Pinpoint the cell where the given text exists, returning its (X, Y) midpoint coordinate. 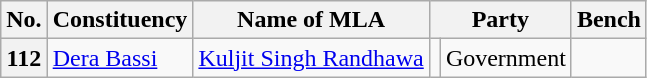
Party (500, 20)
Government (506, 58)
Constituency (120, 20)
Name of MLA (311, 20)
Bench (608, 20)
Kuljit Singh Randhawa (311, 58)
112 (24, 58)
Dera Bassi (120, 58)
No. (24, 20)
